Find where the given text appears and provide that cell's center as (X, Y) coordinate. 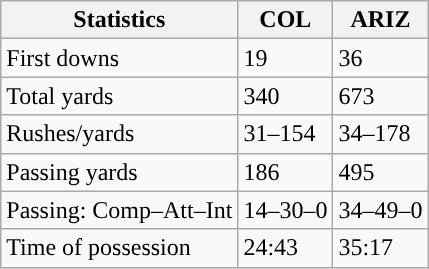
COL (286, 20)
186 (286, 172)
36 (380, 58)
Passing yards (120, 172)
24:43 (286, 248)
34–49–0 (380, 210)
Statistics (120, 20)
Total yards (120, 96)
673 (380, 96)
35:17 (380, 248)
19 (286, 58)
34–178 (380, 134)
Time of possession (120, 248)
ARIZ (380, 20)
31–154 (286, 134)
495 (380, 172)
340 (286, 96)
Passing: Comp–Att–Int (120, 210)
14–30–0 (286, 210)
Rushes/yards (120, 134)
First downs (120, 58)
